Locate the cell with the specified text and output its (x, y) center coordinate. 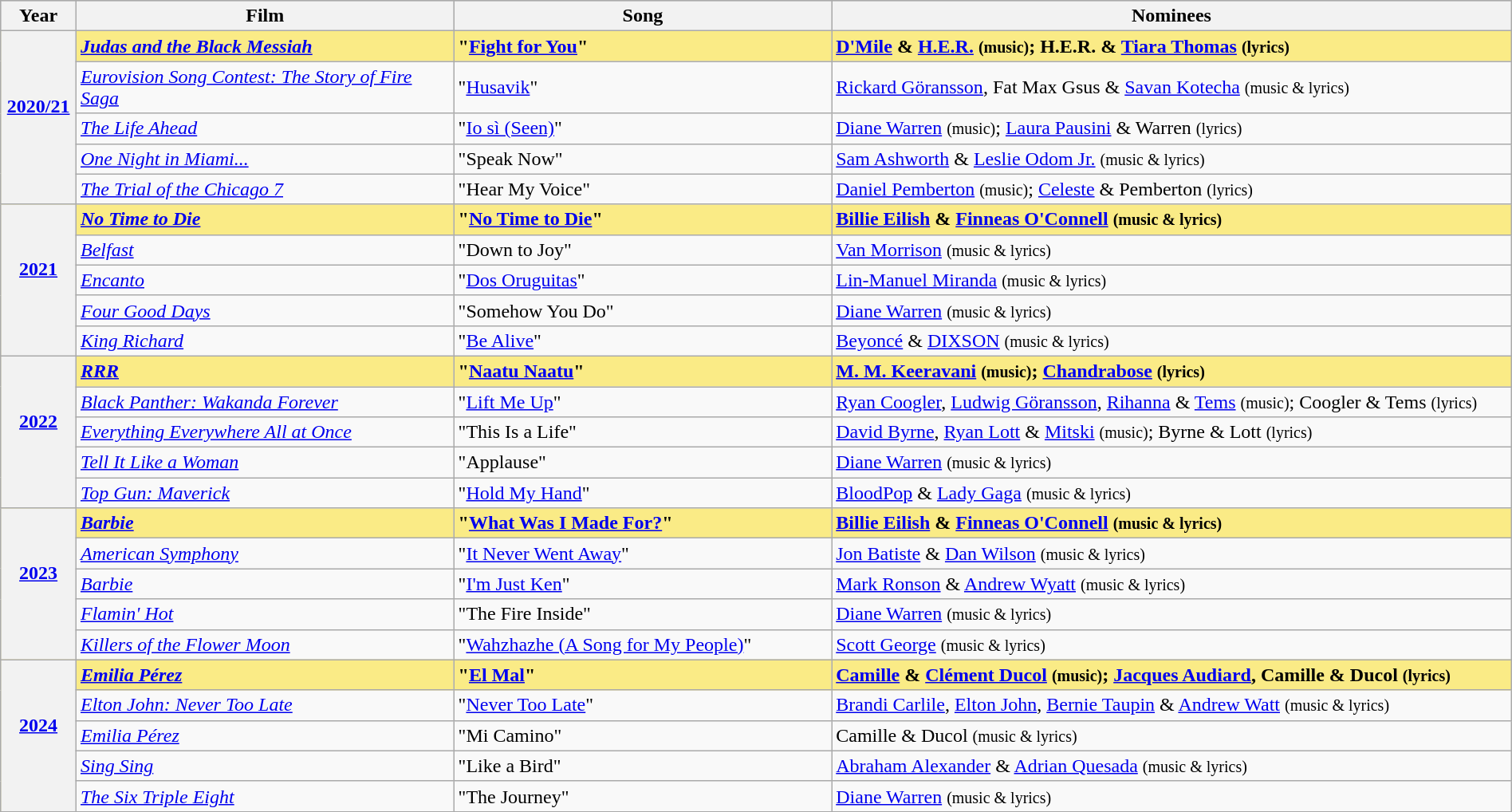
Film (265, 16)
2023 (38, 584)
"Like a Bird" (643, 766)
Mark Ronson & Andrew Wyatt (music & lyrics) (1172, 584)
Nominees (1172, 16)
"The Journey" (643, 796)
Sing Sing (265, 766)
The Trial of the Chicago 7 (265, 189)
Scott George (music & lyrics) (1172, 644)
"No Time to Die" (643, 219)
"It Never Went Away" (643, 554)
Daniel Pemberton (music); Celeste & Pemberton (lyrics) (1172, 189)
RRR (265, 371)
The Life Ahead (265, 128)
"I'm Just Ken" (643, 584)
"What Was I Made For?" (643, 523)
King Richard (265, 341)
Black Panther: Wakanda Forever (265, 401)
"This Is a Life" (643, 432)
American Symphony (265, 554)
2020/21 (38, 118)
"The Fire Inside" (643, 614)
"Hold My Hand" (643, 493)
Sam Ashworth & Leslie Odom Jr. (music & lyrics) (1172, 159)
No Time to Die (265, 219)
Top Gun: Maverick (265, 493)
One Night in Miami... (265, 159)
"Husavik" (643, 88)
Flamin' Hot (265, 614)
"Wahzhazhe (A Song for My People)" (643, 644)
"Mi Camino" (643, 735)
Beyoncé & DIXSON (music & lyrics) (1172, 341)
David Byrne, Ryan Lott & Mitski (music); Byrne & Lott (lyrics) (1172, 432)
Van Morrison (music & lyrics) (1172, 250)
Rickard Göransson, Fat Max Gsus & Savan Kotecha (music & lyrics) (1172, 88)
Camille & Clément Ducol (music); Jacques Audiard, Camille & Ducol (lyrics) (1172, 675)
"Lift Me Up" (643, 401)
Year (38, 16)
Tell It Like a Woman (265, 463)
Killers of the Flower Moon (265, 644)
Elton John: Never Too Late (265, 705)
2021 (38, 280)
Camille & Ducol (music & lyrics) (1172, 735)
"Never Too Late" (643, 705)
2022 (38, 432)
BloodPop & Lady Gaga (music & lyrics) (1172, 493)
Belfast (265, 250)
The Six Triple Eight (265, 796)
"Dos Oruguitas" (643, 280)
Diane Warren (music); Laura Pausini & Warren (lyrics) (1172, 128)
Judas and the Black Messiah (265, 46)
Brandi Carlile, Elton John, Bernie Taupin & Andrew Watt (music & lyrics) (1172, 705)
"Down to Joy" (643, 250)
Eurovision Song Contest: The Story of Fire Saga (265, 88)
"Fight for You" (643, 46)
2024 (38, 735)
"El Mal" (643, 675)
"Hear My Voice" (643, 189)
Lin-Manuel Miranda (music & lyrics) (1172, 280)
"Be Alive" (643, 341)
"Io sì (Seen)" (643, 128)
Four Good Days (265, 310)
"Applause" (643, 463)
"Speak Now" (643, 159)
D'Mile & H.E.R. (music); H.E.R. & Tiara Thomas (lyrics) (1172, 46)
M. M. Keeravani (music); Chandrabose (lyrics) (1172, 371)
"Naatu Naatu" (643, 371)
Abraham Alexander & Adrian Quesada (music & lyrics) (1172, 766)
Everything Everywhere All at Once (265, 432)
"Somehow You Do" (643, 310)
Song (643, 16)
Ryan Coogler, Ludwig Göransson, Rihanna & Tems (music); Coogler & Tems (lyrics) (1172, 401)
Encanto (265, 280)
Jon Batiste & Dan Wilson (music & lyrics) (1172, 554)
